Determine the (x, y) coordinate at the center of the cell enclosing the given text.  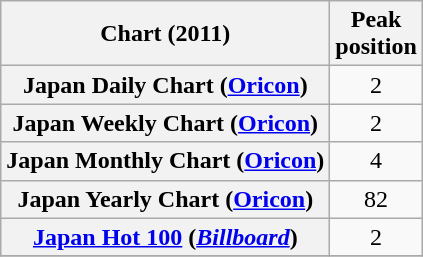
Japan Monthly Chart (Oricon) (166, 161)
Chart (2011) (166, 34)
4 (376, 161)
Japan Daily Chart (Oricon) (166, 85)
Japan Yearly Chart (Oricon) (166, 199)
Japan Hot 100 (Billboard) (166, 237)
Japan Weekly Chart (Oricon) (166, 123)
Peakposition (376, 34)
82 (376, 199)
